Return the (x, y) coordinate for the center point of the cell that contains the specified text.  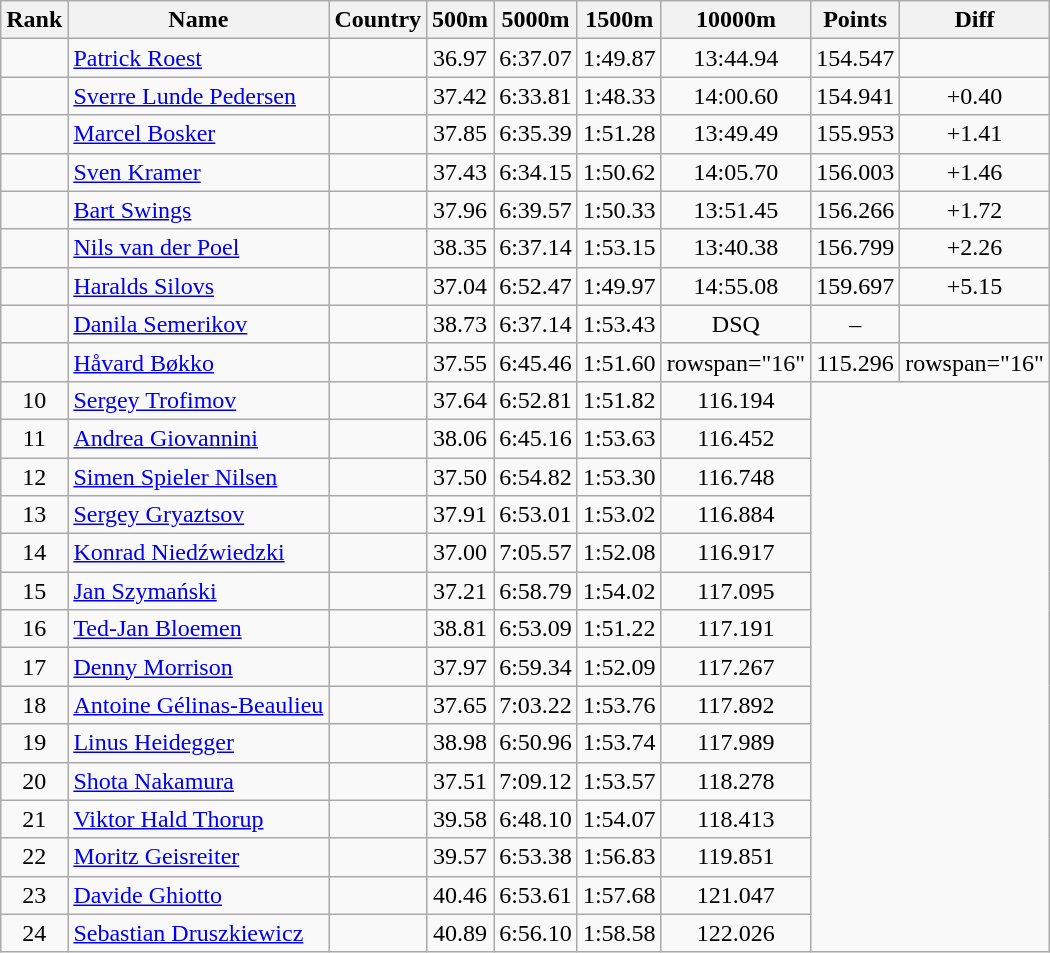
6:54.82 (536, 477)
38.35 (460, 248)
38.73 (460, 324)
6:50.96 (536, 743)
38.98 (460, 743)
116.194 (736, 400)
121.047 (736, 895)
20 (34, 781)
117.989 (736, 743)
37.96 (460, 210)
13:44.94 (736, 58)
14:55.08 (736, 286)
17 (34, 667)
Jan Szymański (198, 591)
1:49.87 (619, 58)
+1.41 (975, 134)
1:51.60 (619, 362)
116.748 (736, 477)
Patrick Roest (198, 58)
1:53.15 (619, 248)
Simen Spieler Nilsen (198, 477)
37.64 (460, 400)
18 (34, 705)
Marcel Bosker (198, 134)
10000m (736, 20)
5000m (536, 20)
119.851 (736, 857)
37.91 (460, 515)
1:53.43 (619, 324)
6:53.09 (536, 629)
Viktor Hald Thorup (198, 819)
Konrad Niedźwiedzki (198, 553)
Sverre Lunde Pedersen (198, 96)
1:51.28 (619, 134)
Rank (34, 20)
15 (34, 591)
116.917 (736, 553)
1:53.76 (619, 705)
37.97 (460, 667)
1:53.63 (619, 438)
21 (34, 819)
14 (34, 553)
39.57 (460, 857)
+0.40 (975, 96)
6:45.16 (536, 438)
23 (34, 895)
117.191 (736, 629)
– (856, 324)
1:52.08 (619, 553)
+5.15 (975, 286)
Linus Heidegger (198, 743)
159.697 (856, 286)
116.884 (736, 515)
Diff (975, 20)
37.65 (460, 705)
122.026 (736, 933)
37.85 (460, 134)
DSQ (736, 324)
117.095 (736, 591)
1:48.33 (619, 96)
116.452 (736, 438)
Points (856, 20)
154.547 (856, 58)
1:49.97 (619, 286)
38.81 (460, 629)
6:53.38 (536, 857)
Bart Swings (198, 210)
118.413 (736, 819)
Davide Ghiotto (198, 895)
1:53.74 (619, 743)
40.46 (460, 895)
7:03.22 (536, 705)
11 (34, 438)
6:35.39 (536, 134)
Name (198, 20)
1:51.22 (619, 629)
19 (34, 743)
1:53.57 (619, 781)
13 (34, 515)
Sergey Trofimov (198, 400)
16 (34, 629)
37.00 (460, 553)
24 (34, 933)
156.003 (856, 172)
1:53.30 (619, 477)
500m (460, 20)
37.55 (460, 362)
13:51.45 (736, 210)
154.941 (856, 96)
6:48.10 (536, 819)
6:59.34 (536, 667)
Andrea Giovannini (198, 438)
118.278 (736, 781)
22 (34, 857)
Ted-Jan Bloemen (198, 629)
1:54.07 (619, 819)
Sergey Gryaztsov (198, 515)
Antoine Gélinas-Beaulieu (198, 705)
+1.72 (975, 210)
39.58 (460, 819)
6:39.57 (536, 210)
1:50.33 (619, 210)
14:00.60 (736, 96)
14:05.70 (736, 172)
13:40.38 (736, 248)
6:37.07 (536, 58)
10 (34, 400)
Nils van der Poel (198, 248)
37.50 (460, 477)
156.266 (856, 210)
117.267 (736, 667)
12 (34, 477)
1:56.83 (619, 857)
Haralds Silovs (198, 286)
1500m (619, 20)
6:34.15 (536, 172)
37.42 (460, 96)
13:49.49 (736, 134)
1:53.02 (619, 515)
Sebastian Druszkiewicz (198, 933)
1:51.82 (619, 400)
1:52.09 (619, 667)
6:58.79 (536, 591)
1:57.68 (619, 895)
Denny Morrison (198, 667)
6:52.47 (536, 286)
37.51 (460, 781)
6:52.81 (536, 400)
6:45.46 (536, 362)
Moritz Geisreiter (198, 857)
156.799 (856, 248)
+1.46 (975, 172)
37.43 (460, 172)
6:53.01 (536, 515)
6:53.61 (536, 895)
115.296 (856, 362)
Shota Nakamura (198, 781)
7:05.57 (536, 553)
Håvard Bøkko (198, 362)
38.06 (460, 438)
Danila Semerikov (198, 324)
6:56.10 (536, 933)
37.04 (460, 286)
7:09.12 (536, 781)
40.89 (460, 933)
36.97 (460, 58)
+2.26 (975, 248)
155.953 (856, 134)
1:50.62 (619, 172)
117.892 (736, 705)
Sven Kramer (198, 172)
37.21 (460, 591)
1:54.02 (619, 591)
1:58.58 (619, 933)
Country (378, 20)
6:33.81 (536, 96)
